Search for the cell housing the specified text and yield its (x, y) center coordinate. 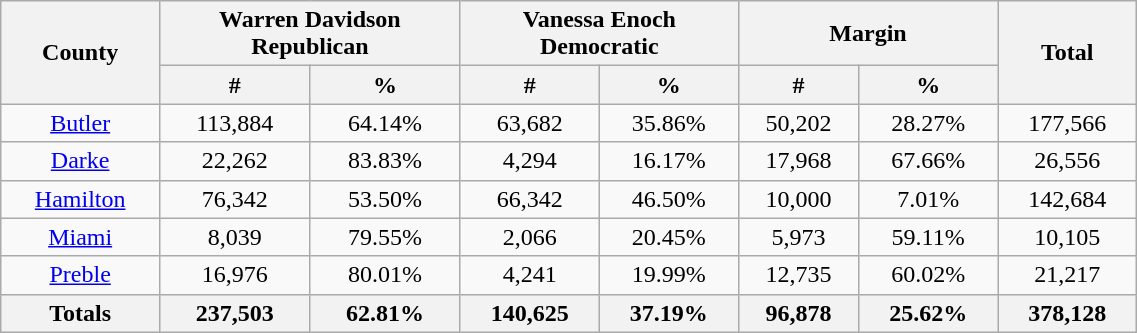
140,625 (530, 313)
25.62% (928, 313)
17,968 (798, 161)
Preble (80, 275)
177,566 (1068, 123)
County (80, 52)
76,342 (235, 199)
26,556 (1068, 161)
7.01% (928, 199)
37.19% (668, 313)
46.50% (668, 199)
59.11% (928, 237)
10,000 (798, 199)
2,066 (530, 237)
21,217 (1068, 275)
53.50% (385, 199)
50,202 (798, 123)
8,039 (235, 237)
Butler (80, 123)
4,241 (530, 275)
79.55% (385, 237)
20.45% (668, 237)
12,735 (798, 275)
16.17% (668, 161)
Total (1068, 52)
28.27% (928, 123)
66,342 (530, 199)
80.01% (385, 275)
19.99% (668, 275)
Miami (80, 237)
64.14% (385, 123)
5,973 (798, 237)
67.66% (928, 161)
22,262 (235, 161)
Hamilton (80, 199)
63,682 (530, 123)
62.81% (385, 313)
4,294 (530, 161)
96,878 (798, 313)
35.86% (668, 123)
60.02% (928, 275)
Warren DavidsonRepublican (310, 34)
Totals (80, 313)
Darke (80, 161)
16,976 (235, 275)
142,684 (1068, 199)
378,128 (1068, 313)
237,503 (235, 313)
Margin (868, 34)
Vanessa EnochDemocratic (599, 34)
113,884 (235, 123)
10,105 (1068, 237)
83.83% (385, 161)
